Return [X, Y] of the center of cell containing provided text 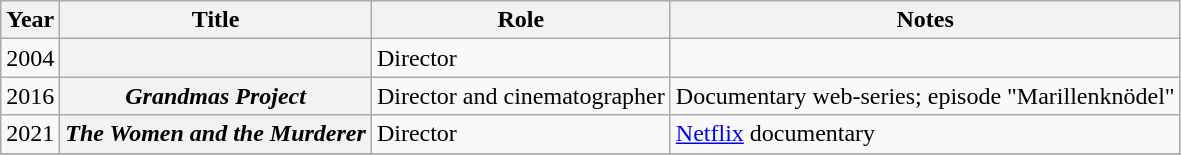
Netflix documentary [925, 134]
Title [216, 20]
Grandmas Project [216, 96]
Year [30, 20]
Documentary web-series; episode "Marillenknödel" [925, 96]
Role [520, 20]
2021 [30, 134]
Director and cinematographer [520, 96]
The Women and the Murderer [216, 134]
2016 [30, 96]
2004 [30, 58]
Notes [925, 20]
